Capture the cell that displays the provided text and extract its [X, Y] central coordinate. 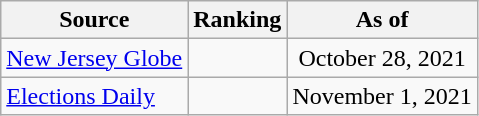
October 28, 2021 [382, 58]
As of [382, 20]
Ranking [238, 20]
New Jersey Globe [94, 58]
Source [94, 20]
November 1, 2021 [382, 96]
Elections Daily [94, 96]
